Pinpoint the cell where the given text exists, returning its (x, y) midpoint coordinate. 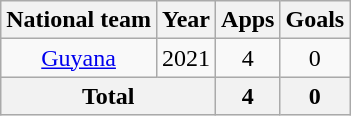
Total (108, 96)
Guyana (79, 58)
Goals (315, 20)
2021 (186, 58)
National team (79, 20)
Year (186, 20)
Apps (248, 20)
